Scan for the cell matching the given text and deliver its (x, y) coordinate at center. 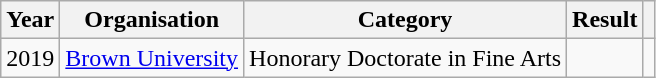
2019 (30, 58)
Category (406, 20)
Honorary Doctorate in Fine Arts (406, 58)
Organisation (152, 20)
Brown University (152, 58)
Result (605, 20)
Year (30, 20)
